Capture the cell that displays the provided text and extract its [X, Y] central coordinate. 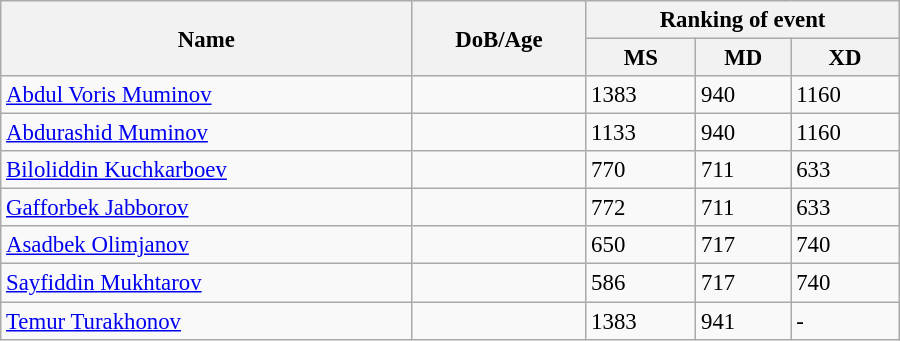
772 [641, 208]
Temur Turakhonov [206, 321]
Gafforbek Jabborov [206, 208]
XD [845, 58]
586 [641, 283]
MD [744, 58]
Abdul Voris Muminov [206, 95]
DoB/Age [499, 38]
Biloliddin Kuchkarboev [206, 170]
650 [641, 245]
Name [206, 38]
MS [641, 58]
Sayfiddin Mukhtarov [206, 283]
941 [744, 321]
Asadbek Olimjanov [206, 245]
- [845, 321]
Abdurashid Muminov [206, 133]
770 [641, 170]
1133 [641, 133]
Ranking of event [742, 20]
